Output the [X, Y] coordinate of the center of the cell containing the given text.  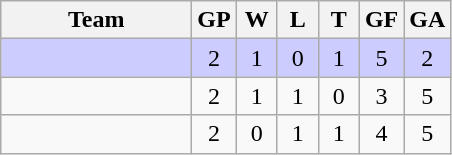
W [256, 20]
GF [381, 20]
L [298, 20]
4 [381, 134]
T [338, 20]
GP [214, 20]
GA [428, 20]
3 [381, 96]
Team [96, 20]
